Search for the cell housing the specified text and yield its (X, Y) center coordinate. 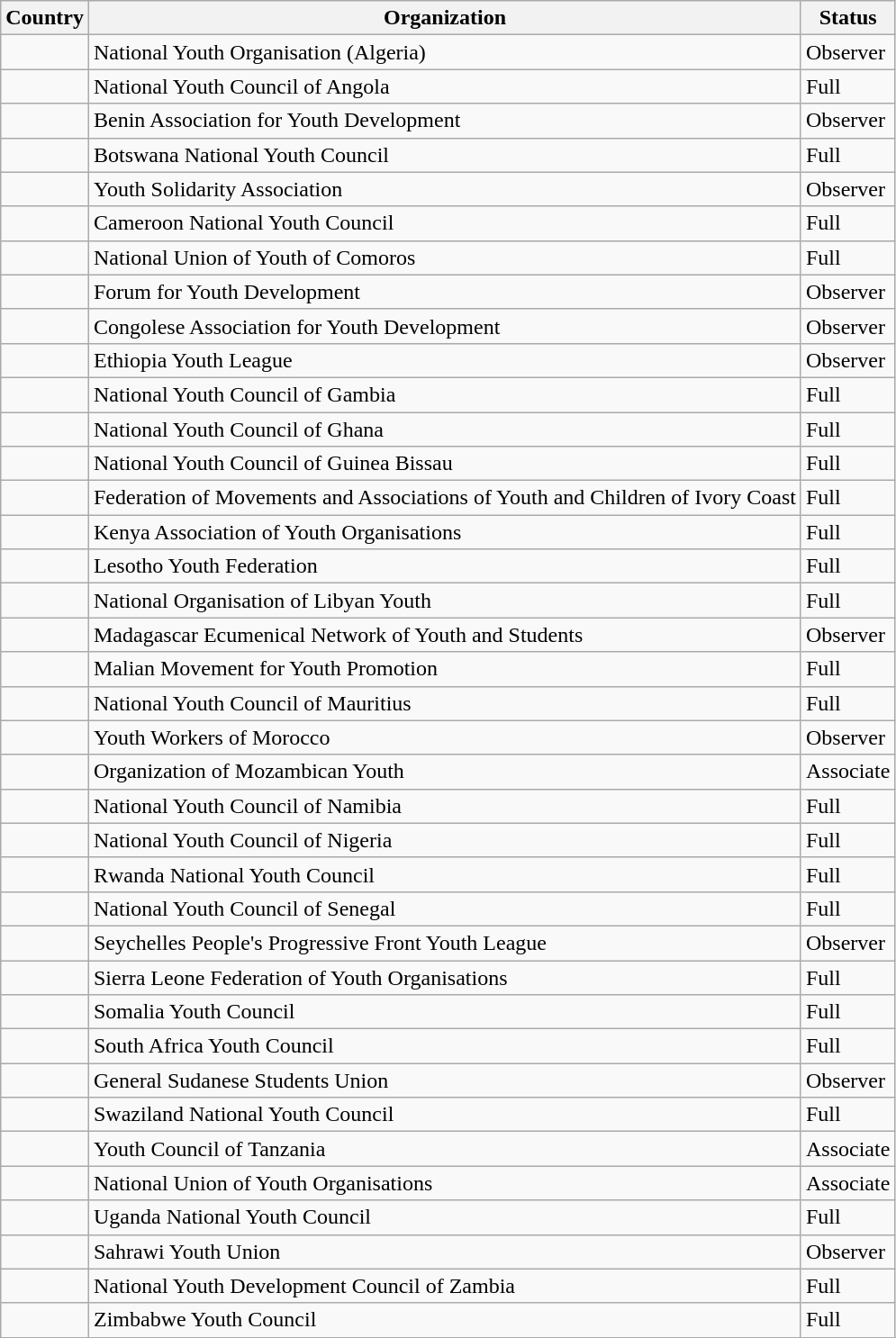
National Union of Youth Organisations (445, 1183)
Organization (445, 18)
Sahrawi Youth Union (445, 1252)
Uganda National Youth Council (445, 1217)
Congolese Association for Youth Development (445, 326)
Sierra Leone Federation of Youth Organisations (445, 977)
Zimbabwe Youth Council (445, 1320)
South Africa Youth Council (445, 1046)
National Youth Council of Mauritius (445, 703)
Cameroon National Youth Council (445, 223)
National Union of Youth of Comoros (445, 258)
General Sudanese Students Union (445, 1080)
Federation of Movements and Associations of Youth and Children of Ivory Coast (445, 498)
National Youth Council of Guinea Bissau (445, 464)
Youth Solidarity Association (445, 189)
Country (45, 18)
National Youth Council of Senegal (445, 909)
Somalia Youth Council (445, 1012)
National Youth Organisation (Algeria) (445, 52)
National Youth Development Council of Zambia (445, 1286)
Madagascar Ecumenical Network of Youth and Students (445, 635)
National Youth Council of Gambia (445, 394)
Status (847, 18)
Rwanda National Youth Council (445, 874)
Youth Workers of Morocco (445, 737)
Botswana National Youth Council (445, 155)
Seychelles People's Progressive Front Youth League (445, 943)
Youth Council of Tanzania (445, 1149)
Kenya Association of Youth Organisations (445, 532)
National Youth Council of Namibia (445, 806)
National Youth Council of Angola (445, 86)
National Organisation of Libyan Youth (445, 601)
National Youth Council of Nigeria (445, 840)
Forum for Youth Development (445, 292)
National Youth Council of Ghana (445, 429)
Malian Movement for Youth Promotion (445, 669)
Organization of Mozambican Youth (445, 772)
Lesotho Youth Federation (445, 566)
Ethiopia Youth League (445, 360)
Swaziland National Youth Council (445, 1115)
Benin Association for Youth Development (445, 121)
